Scan for the cell matching the given text and deliver its [x, y] coordinate at center. 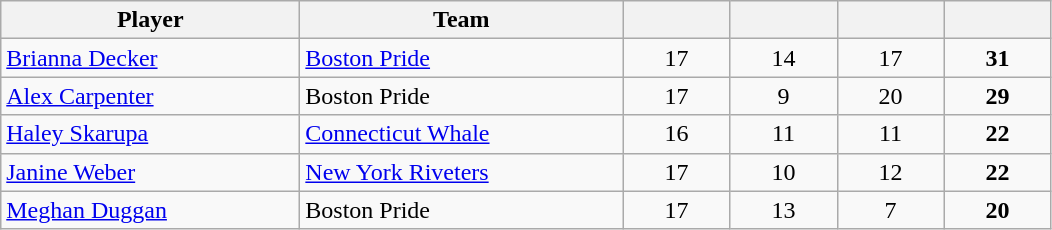
29 [998, 96]
New York Riveters [462, 172]
7 [890, 210]
16 [676, 134]
12 [890, 172]
9 [784, 96]
Brianna Decker [150, 58]
Haley Skarupa [150, 134]
13 [784, 210]
31 [998, 58]
Player [150, 20]
Alex Carpenter [150, 96]
Connecticut Whale [462, 134]
Janine Weber [150, 172]
Team [462, 20]
Meghan Duggan [150, 210]
10 [784, 172]
14 [784, 58]
